Locate the cell with the specified text and output its (x, y) center coordinate. 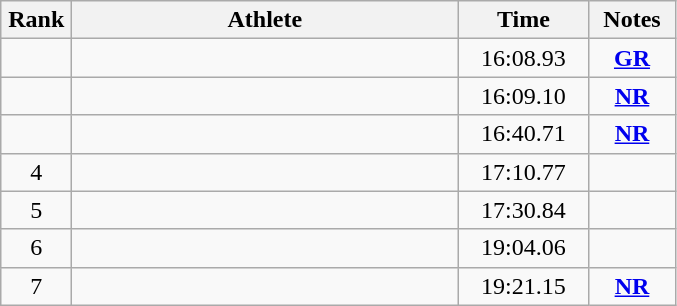
16:40.71 (524, 134)
17:30.84 (524, 210)
16:09.10 (524, 96)
17:10.77 (524, 172)
GR (632, 58)
Rank (36, 20)
19:21.15 (524, 286)
7 (36, 286)
4 (36, 172)
Notes (632, 20)
5 (36, 210)
19:04.06 (524, 248)
Athlete (265, 20)
6 (36, 248)
Time (524, 20)
16:08.93 (524, 58)
